Return [X, Y] of the center of cell containing provided text 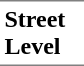
Street Level [42, 33]
